Detect which cell encompasses the target text, then output its (X, Y) center coordinate. 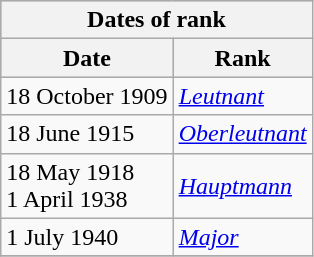
Leutnant (242, 96)
18 May 19181 April 1938 (87, 186)
Dates of rank (156, 20)
Rank (242, 58)
1 July 1940 (87, 237)
Major (242, 237)
18 October 1909 (87, 96)
Date (87, 58)
Oberleutnant (242, 134)
Hauptmann (242, 186)
18 June 1915 (87, 134)
